Return [X, Y] of the center of cell containing provided text 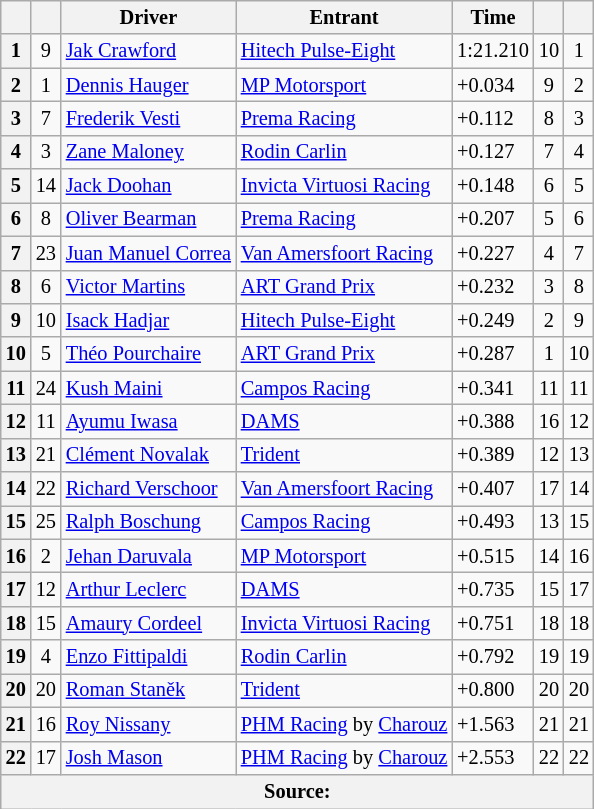
Zane Maloney [148, 152]
Roy Nissany [148, 724]
Jack Doohan [148, 186]
Richard Verschoor [148, 489]
Driver [148, 17]
25 [46, 522]
Arthur Leclerc [148, 589]
Entrant [344, 17]
Ayumu Iwasa [148, 421]
+0.493 [493, 522]
+0.341 [493, 388]
23 [46, 253]
24 [46, 388]
Dennis Hauger [148, 85]
+0.407 [493, 489]
+0.389 [493, 455]
+2.553 [493, 758]
+1.563 [493, 724]
Oliver Bearman [148, 219]
Time [493, 17]
Victor Martins [148, 287]
+0.034 [493, 85]
Kush Maini [148, 388]
Jak Crawford [148, 51]
Source: [298, 791]
Clément Novalak [148, 455]
Roman Staněk [148, 690]
Amaury Cordeel [148, 623]
Frederik Vesti [148, 118]
+0.751 [493, 623]
+0.800 [493, 690]
+0.112 [493, 118]
+0.148 [493, 186]
+0.287 [493, 354]
Josh Mason [148, 758]
+0.515 [493, 556]
Jehan Daruvala [148, 556]
+0.735 [493, 589]
+0.127 [493, 152]
+0.232 [493, 287]
+0.207 [493, 219]
+0.249 [493, 320]
Théo Pourchaire [148, 354]
+0.227 [493, 253]
+0.792 [493, 657]
1:21.210 [493, 51]
Juan Manuel Correa [148, 253]
Enzo Fittipaldi [148, 657]
Ralph Boschung [148, 522]
Isack Hadjar [148, 320]
+0.388 [493, 421]
